Return the [x, y] coordinate for the center point of the cell that contains the specified text.  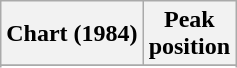
Peak position [189, 34]
Chart (1984) [72, 34]
